Identify which cell holds the provided text, then report its [x, y] central coordinate. 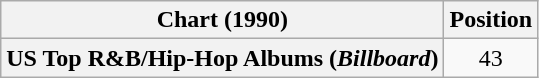
Chart (1990) [222, 20]
Position [491, 20]
43 [491, 58]
US Top R&B/Hip-Hop Albums (Billboard) [222, 58]
